Output the [X, Y] coordinate of the center of the cell containing the given text.  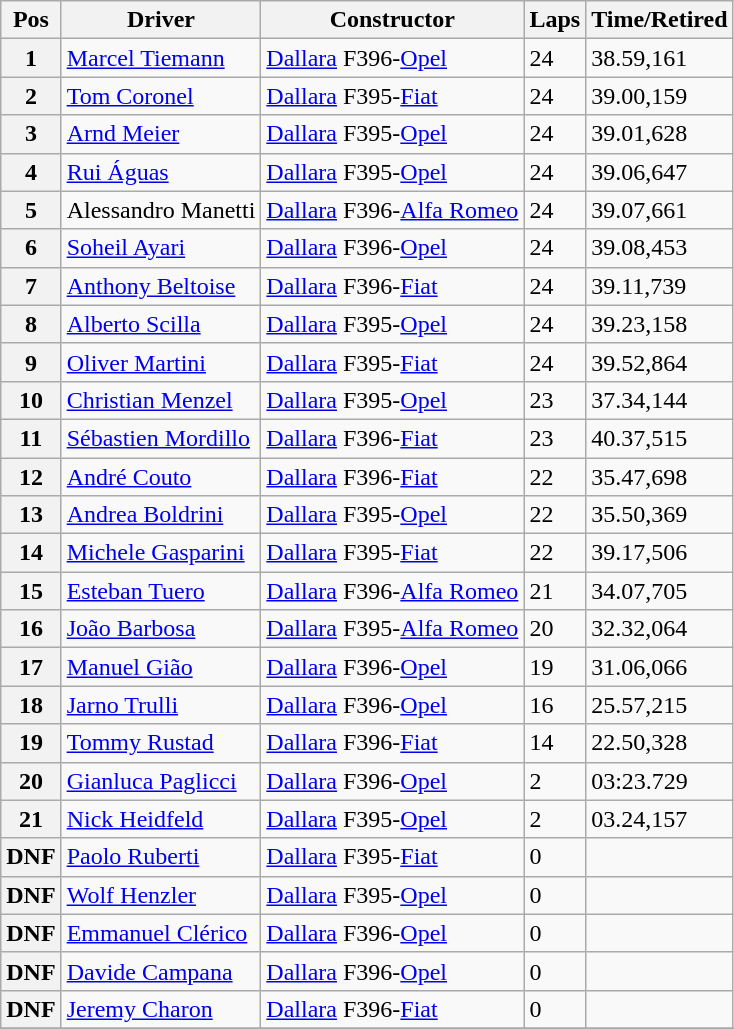
Manuel Gião [161, 667]
25.57,215 [660, 705]
Marcel Tiemann [161, 58]
8 [31, 324]
Jarno Trulli [161, 705]
6 [31, 248]
03:23.729 [660, 781]
39.17,506 [660, 553]
Tom Coronel [161, 96]
39.01,628 [660, 134]
7 [31, 286]
10 [31, 400]
Nick Heidfeld [161, 819]
38.59,161 [660, 58]
18 [31, 705]
Dallara F395-Alfa Romeo [392, 629]
Jeremy Charon [161, 1009]
34.07,705 [660, 591]
15 [31, 591]
Emmanuel Clérico [161, 933]
Constructor [392, 20]
Pos [31, 20]
Paolo Ruberti [161, 857]
39.23,158 [660, 324]
Andrea Boldrini [161, 515]
Michele Gasparini [161, 553]
Anthony Beltoise [161, 286]
André Couto [161, 477]
Soheil Ayari [161, 248]
32.32,064 [660, 629]
João Barbosa [161, 629]
Alberto Scilla [161, 324]
39.07,661 [660, 210]
3 [31, 134]
03.24,157 [660, 819]
Christian Menzel [161, 400]
39.52,864 [660, 362]
Rui Águas [161, 172]
Davide Campana [161, 971]
35.47,698 [660, 477]
39.11,739 [660, 286]
Laps [555, 20]
Alessandro Manetti [161, 210]
39.00,159 [660, 96]
5 [31, 210]
22.50,328 [660, 743]
12 [31, 477]
Driver [161, 20]
37.34,144 [660, 400]
Gianluca Paglicci [161, 781]
1 [31, 58]
9 [31, 362]
17 [31, 667]
13 [31, 515]
11 [31, 438]
4 [31, 172]
Sébastien Mordillo [161, 438]
31.06,066 [660, 667]
35.50,369 [660, 515]
39.08,453 [660, 248]
Time/Retired [660, 20]
Tommy Rustad [161, 743]
Wolf Henzler [161, 895]
40.37,515 [660, 438]
39.06,647 [660, 172]
Arnd Meier [161, 134]
Esteban Tuero [161, 591]
Oliver Martini [161, 362]
